Locate the cell with the specified text and output its (x, y) center coordinate. 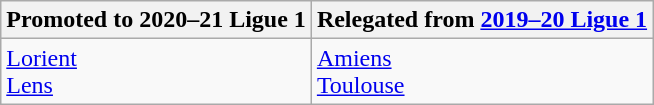
LorientLens (156, 72)
Promoted to 2020–21 Ligue 1 (156, 20)
Relegated from 2019–20 Ligue 1 (482, 20)
AmiensToulouse (482, 72)
